For the text-containing cell, return its midpoint in (X, Y) coordinate format. 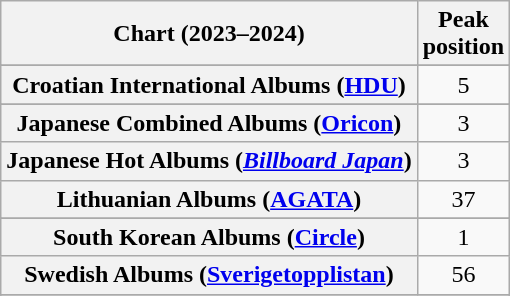
Peakposition (463, 34)
Swedish Albums (Sverigetopplistan) (209, 275)
Chart (2023–2024) (209, 34)
37 (463, 199)
Croatian International Albums (HDU) (209, 85)
Japanese Hot Albums (Billboard Japan) (209, 161)
South Korean Albums (Circle) (209, 237)
56 (463, 275)
5 (463, 85)
1 (463, 237)
Japanese Combined Albums (Oricon) (209, 123)
Lithuanian Albums (AGATA) (209, 199)
